Determine the [X, Y] coordinate at the center of the cell enclosing the given text.  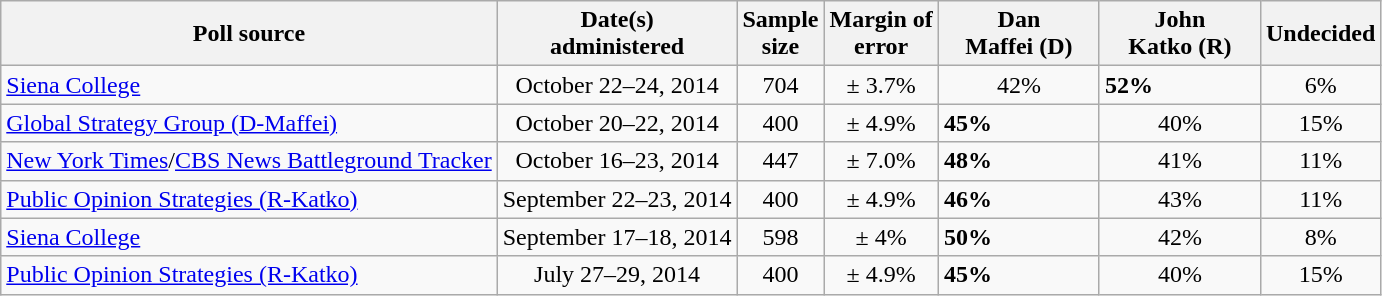
October 20–22, 2014 [617, 123]
± 7.0% [881, 161]
Global Strategy Group (D-Maffei) [249, 123]
July 27–29, 2014 [617, 275]
JohnKatko (R) [1180, 34]
± 3.7% [881, 85]
Undecided [1320, 34]
46% [1018, 199]
598 [780, 237]
50% [1018, 237]
New York Times/CBS News Battleground Tracker [249, 161]
October 16–23, 2014 [617, 161]
Date(s)administered [617, 34]
September 17–18, 2014 [617, 237]
447 [780, 161]
Poll source [249, 34]
± 4% [881, 237]
8% [1320, 237]
Margin oferror [881, 34]
43% [1180, 199]
6% [1320, 85]
48% [1018, 161]
52% [1180, 85]
September 22–23, 2014 [617, 199]
October 22–24, 2014 [617, 85]
41% [1180, 161]
Samplesize [780, 34]
DanMaffei (D) [1018, 34]
704 [780, 85]
